From the cell containing the given text, extract its center point as [x, y] coordinate. 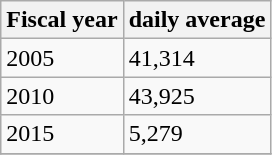
5,279 [197, 134]
daily average [197, 20]
41,314 [197, 58]
2005 [62, 58]
2015 [62, 134]
2010 [62, 96]
Fiscal year [62, 20]
43,925 [197, 96]
